Identify which cell holds the provided text, then report its (x, y) central coordinate. 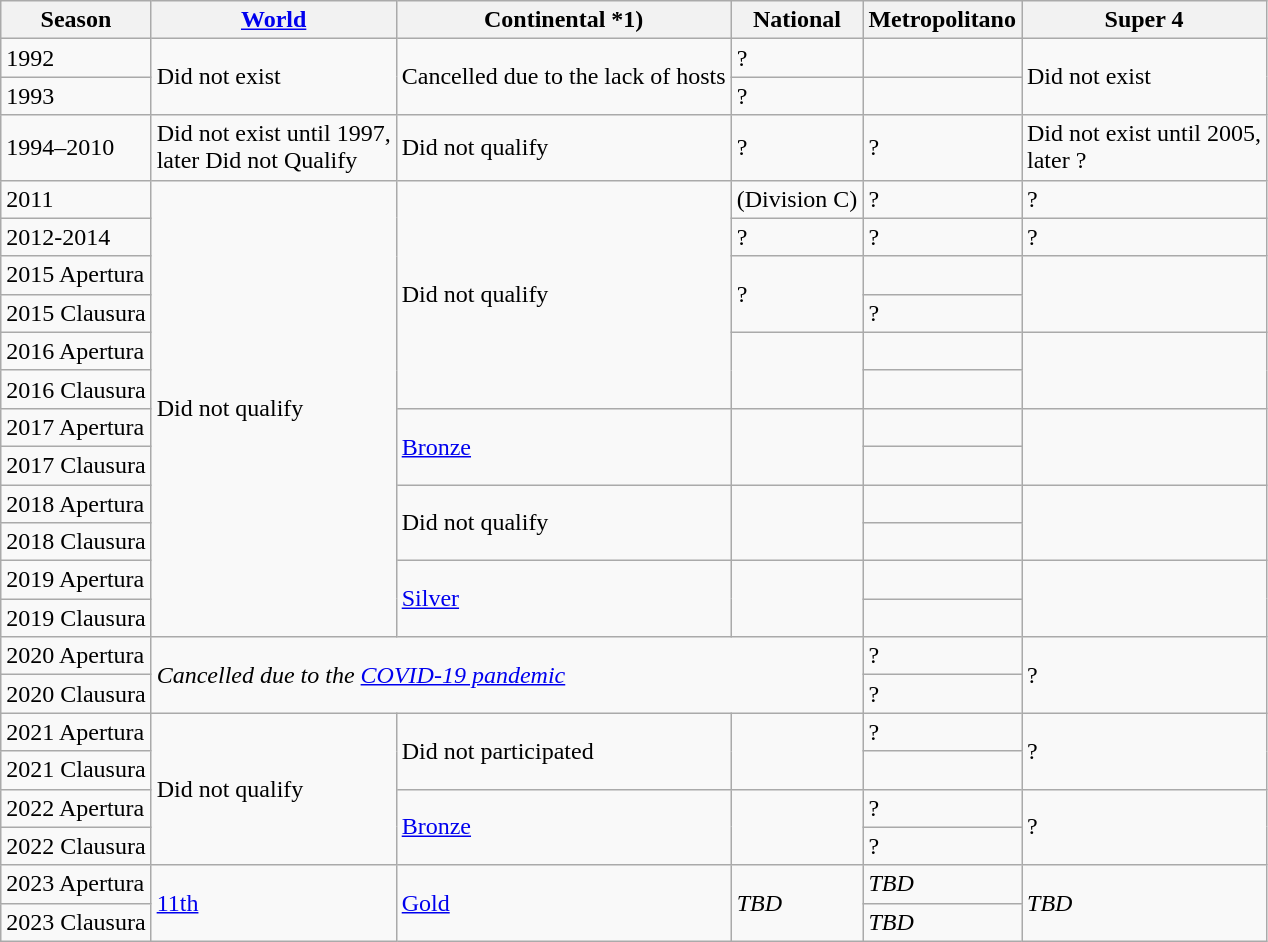
2017 Clausura (76, 465)
(Division C) (797, 199)
2015 Clausura (76, 313)
National (797, 20)
2021 Apertura (76, 732)
1993 (76, 96)
2016 Apertura (76, 351)
2023 Clausura (76, 922)
2016 Clausura (76, 389)
Silver (564, 599)
World (274, 20)
Super 4 (1144, 20)
Metropolitano (942, 20)
2022 Apertura (76, 808)
Gold (564, 903)
Continental *1) (564, 20)
2021 Clausura (76, 770)
2015 Apertura (76, 275)
2023 Apertura (76, 884)
Cancelled due to the lack of hosts (564, 77)
Did not participated (564, 751)
2020 Apertura (76, 656)
2017 Apertura (76, 427)
2018 Apertura (76, 503)
2020 Clausura (76, 694)
Season (76, 20)
1992 (76, 58)
11th (274, 903)
Did not exist until 1997,later Did not Qualify (274, 148)
2019 Clausura (76, 618)
2012-2014 (76, 237)
1994–2010 (76, 148)
Cancelled due to the COVID-19 pandemic (507, 675)
2011 (76, 199)
Did not exist until 2005,later ? (1144, 148)
2019 Apertura (76, 580)
2022 Clausura (76, 846)
2018 Clausura (76, 542)
